Output the (x, y) coordinate of the center of the cell containing the given text.  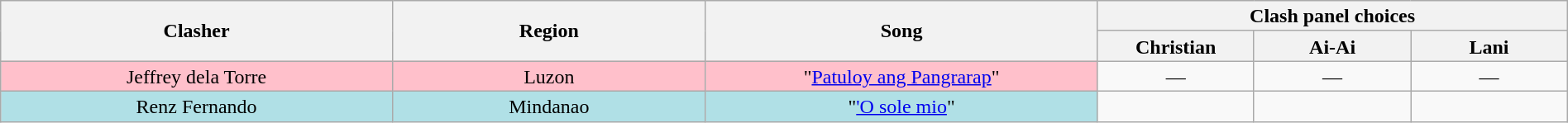
Jeffrey dela Torre (197, 76)
"Patuloy ang Pangrarap" (901, 76)
Clasher (197, 31)
Christian (1176, 46)
Region (549, 31)
Song (901, 31)
"'O sole mio" (901, 106)
Clash panel choices (1332, 17)
Luzon (549, 76)
Ai-Ai (1331, 46)
Renz Fernando (197, 106)
Mindanao (549, 106)
Lani (1489, 46)
